Pinpoint the cell where the given text exists, returning its [x, y] midpoint coordinate. 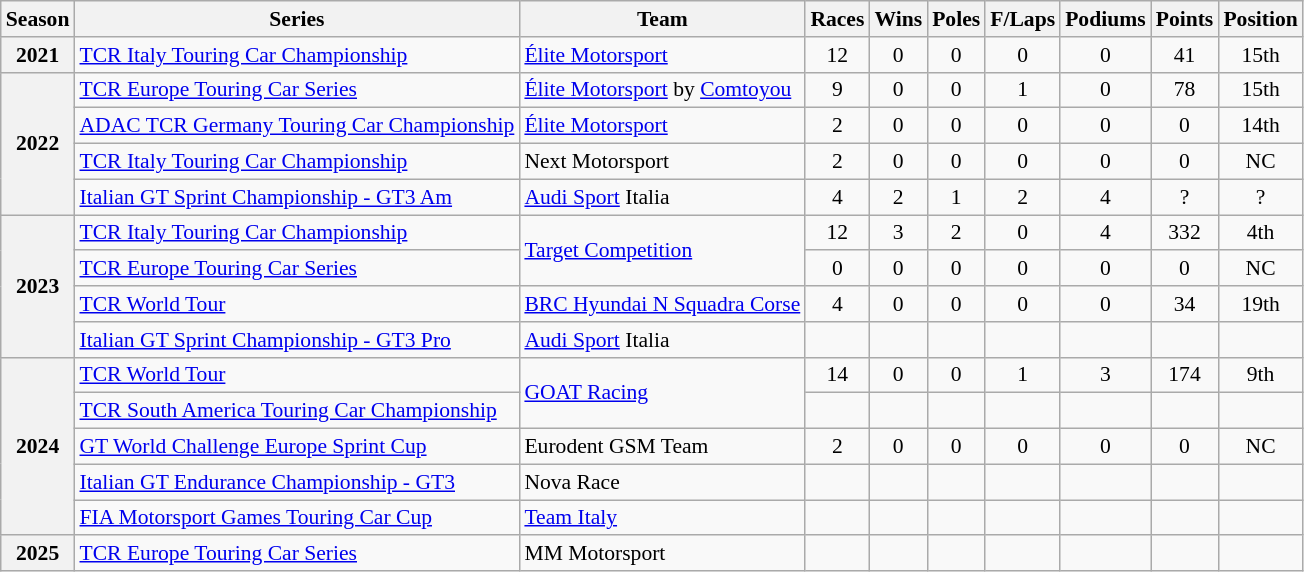
332 [1185, 233]
2025 [38, 554]
Points [1185, 19]
14th [1260, 126]
34 [1185, 304]
TCR South America Touring Car Championship [296, 411]
174 [1185, 375]
Wins [898, 19]
4th [1260, 233]
9th [1260, 375]
ADAC TCR Germany Touring Car Championship [296, 126]
2021 [38, 55]
2023 [38, 286]
Poles [956, 19]
FIA Motorsport Games Touring Car Cup [296, 518]
MM Motorsport [662, 554]
2022 [38, 143]
9 [837, 90]
Italian GT Sprint Championship - GT3 Am [296, 197]
Season [38, 19]
Nova Race [662, 482]
41 [1185, 55]
Élite Motorsport by Comtoyou [662, 90]
2024 [38, 446]
Target Competition [662, 250]
14 [837, 375]
Races [837, 19]
F/Laps [1022, 19]
Position [1260, 19]
GOAT Racing [662, 392]
Next Motorsport [662, 162]
Team [662, 19]
Italian GT Sprint Championship - GT3 Pro [296, 340]
GT World Challenge Europe Sprint Cup [296, 447]
Italian GT Endurance Championship - GT3 [296, 482]
Team Italy [662, 518]
Eurodent GSM Team [662, 447]
78 [1185, 90]
Series [296, 19]
Podiums [1106, 19]
19th [1260, 304]
BRC Hyundai N Squadra Corse [662, 304]
